Locate the cell with the specified text and output its (x, y) center coordinate. 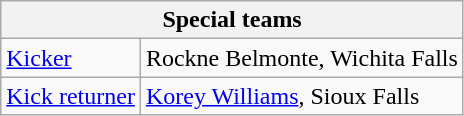
Rockne Belmonte, Wichita Falls (302, 58)
Special teams (232, 20)
Kick returner (71, 96)
Korey Williams, Sioux Falls (302, 96)
Kicker (71, 58)
